Find where the given text appears and provide that cell's center as (X, Y) coordinate. 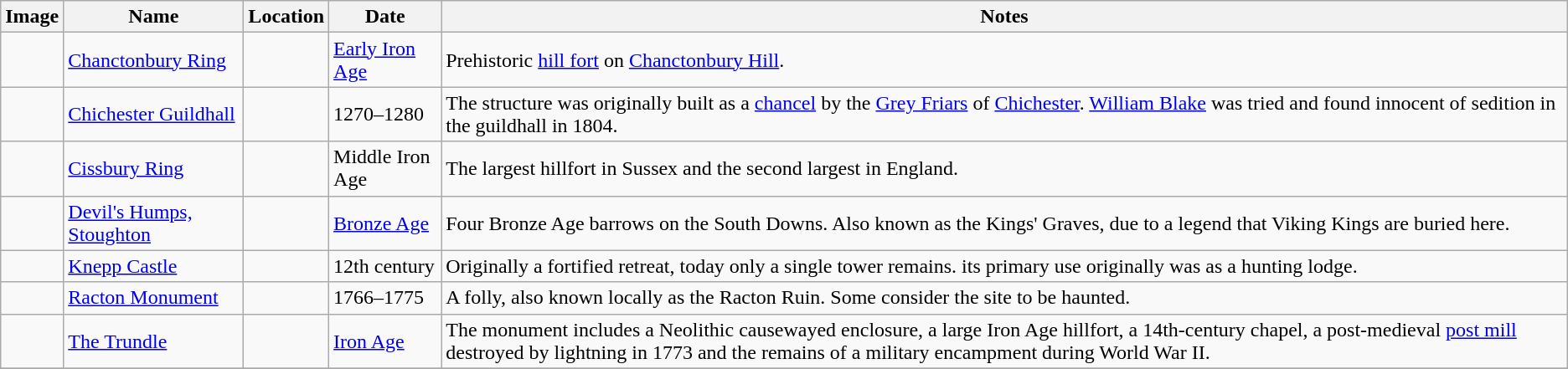
Four Bronze Age barrows on the South Downs. Also known as the Kings' Graves, due to a legend that Viking Kings are buried here. (1005, 223)
Prehistoric hill fort on Chanctonbury Hill. (1005, 60)
Devil's Humps, Stoughton (154, 223)
Early Iron Age (385, 60)
1270–1280 (385, 114)
1766–1775 (385, 298)
Chichester Guildhall (154, 114)
Name (154, 17)
Bronze Age (385, 223)
Knepp Castle (154, 266)
Originally a fortified retreat, today only a single tower remains. its primary use originally was as a hunting lodge. (1005, 266)
Image (32, 17)
Cissbury Ring (154, 169)
Racton Monument (154, 298)
Chanctonbury Ring (154, 60)
Date (385, 17)
A folly, also known locally as the Racton Ruin. Some consider the site to be haunted. (1005, 298)
The Trundle (154, 341)
The largest hillfort in Sussex and the second largest in England. (1005, 169)
Middle Iron Age (385, 169)
Location (286, 17)
Iron Age (385, 341)
Notes (1005, 17)
12th century (385, 266)
